Search for the cell housing the specified text and yield its (x, y) center coordinate. 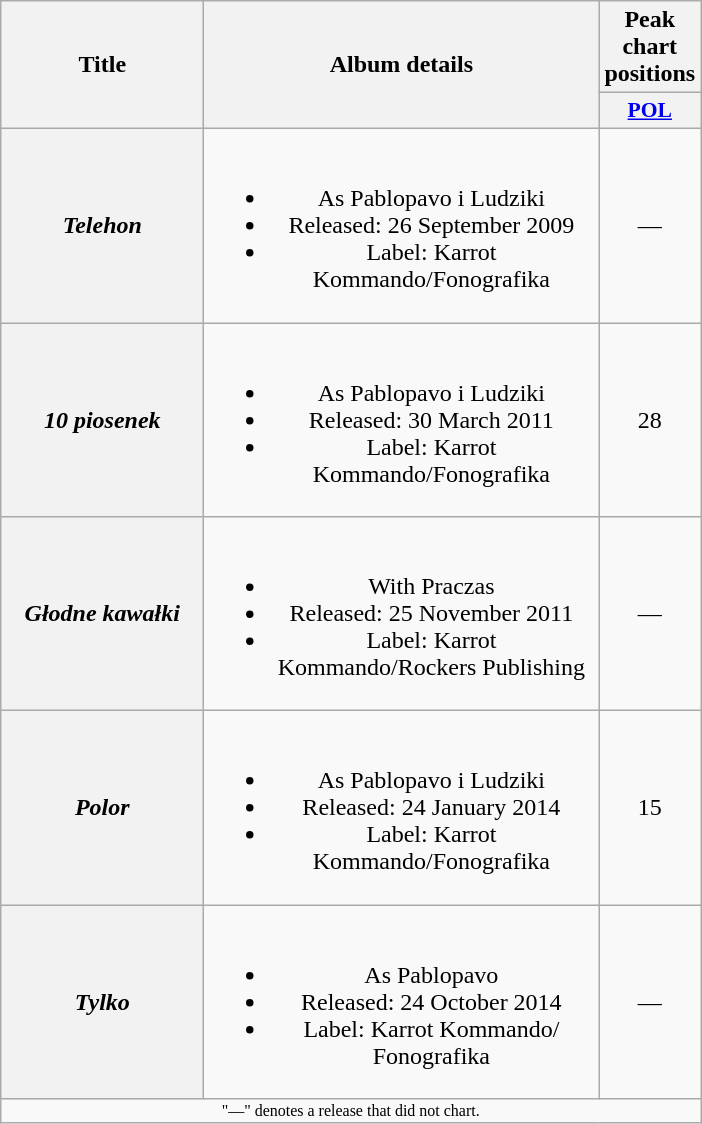
15 (650, 808)
28 (650, 419)
Album details (402, 65)
Głodne kawałki (102, 614)
Title (102, 65)
As Pablopavo i LudzikiReleased: 30 March 2011Label: Karrot Kommando/Fonografika (402, 419)
POL (650, 111)
"—" denotes a release that did not chart. (351, 1111)
Polor (102, 808)
As PablopavoReleased: 24 October 2014Label: Karrot Kommando/ Fonografika (402, 1002)
Peak chart positions (650, 47)
Telehon (102, 225)
10 piosenek (102, 419)
As Pablopavo i LudzikiReleased: 24 January 2014Label: Karrot Kommando/Fonografika (402, 808)
As Pablopavo i LudzikiReleased: 26 September 2009Label: Karrot Kommando/Fonografika (402, 225)
With PraczasReleased: 25 November 2011Label: Karrot Kommando/Rockers Publishing (402, 614)
Tylko (102, 1002)
